Determine the (x, y) coordinate at the center of the cell enclosing the given text.  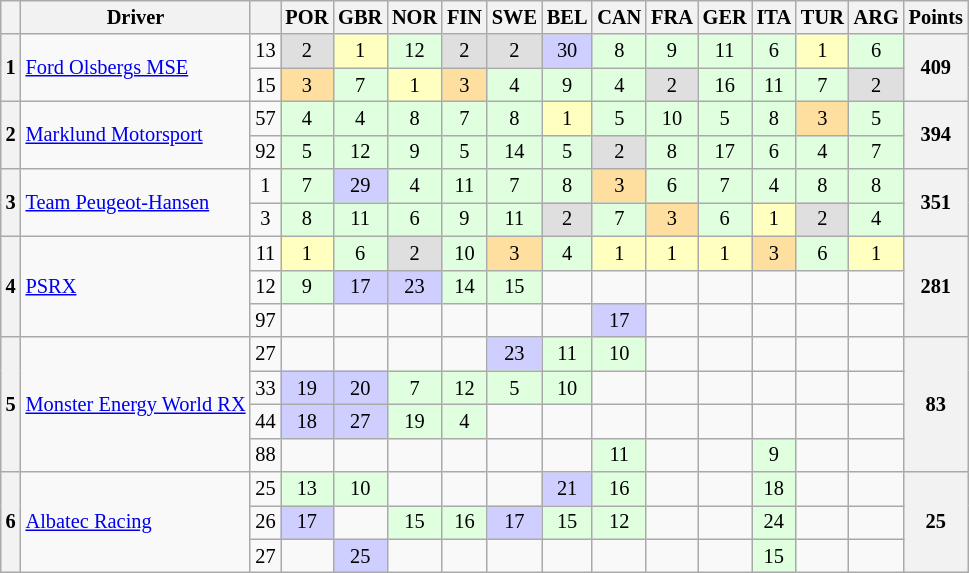
57 (265, 118)
394 (936, 134)
FIN (464, 17)
Driver (136, 17)
281 (936, 286)
ARG (876, 17)
Albatec Racing (136, 522)
30 (567, 51)
21 (567, 489)
409 (936, 68)
24 (774, 522)
Marklund Motorsport (136, 134)
Monster Energy World RX (136, 404)
83 (936, 404)
SWE (514, 17)
GER (725, 17)
92 (265, 152)
26 (265, 522)
Points (936, 17)
Ford Olsbergs MSE (136, 68)
GBR (360, 17)
88 (265, 455)
Team Peugeot-Hansen (136, 202)
POR (306, 17)
NOR (414, 17)
20 (360, 388)
FRA (672, 17)
PSRX (136, 286)
CAN (619, 17)
351 (936, 202)
BEL (567, 17)
ITA (774, 17)
TUR (822, 17)
97 (265, 320)
33 (265, 388)
29 (360, 186)
44 (265, 421)
